Locate the cell with the specified text and output its (X, Y) center coordinate. 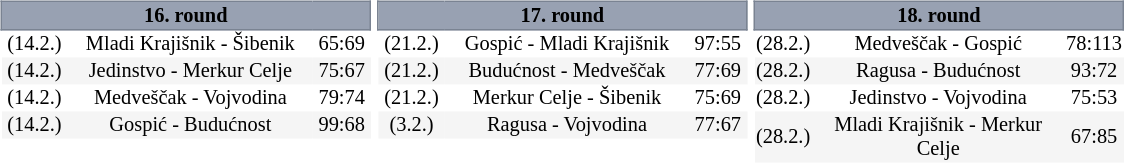
Medveščak - Vojvodina (190, 98)
Budućnost - Medveščak (567, 72)
65:69 (342, 44)
Ragusa - Budućnost (938, 72)
77:67 (718, 126)
Mladi Krajišnik - Merkur Celje (938, 138)
Ragusa - Vojvodina (567, 126)
17. round (562, 15)
99:68 (342, 126)
75:67 (342, 72)
Gospić - Mladi Krajišnik (567, 44)
77:69 (718, 72)
(3.2.) (412, 126)
Merkur Celje - Šibenik (567, 98)
75:53 (1094, 98)
Jedinstvo - Vojvodina (938, 98)
Medveščak - Gospić (938, 44)
67:85 (1094, 138)
78:113 (1094, 44)
79:74 (342, 98)
18. round (938, 15)
75:69 (718, 98)
97:55 (718, 44)
16. round (186, 15)
Gospić - Budućnost (190, 126)
Mladi Krajišnik - Šibenik (190, 44)
93:72 (1094, 72)
Jedinstvo - Merkur Celje (190, 72)
